Locate the cell with the specified text and output its (X, Y) center coordinate. 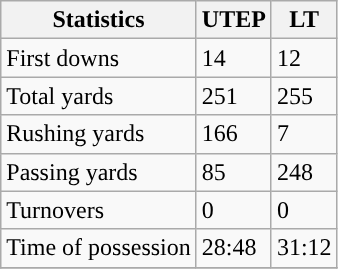
248 (304, 172)
85 (234, 172)
166 (234, 134)
Turnovers (99, 210)
Rushing yards (99, 134)
LT (304, 20)
Total yards (99, 96)
Statistics (99, 20)
255 (304, 96)
31:12 (304, 248)
251 (234, 96)
Passing yards (99, 172)
28:48 (234, 248)
12 (304, 58)
First downs (99, 58)
14 (234, 58)
UTEP (234, 20)
7 (304, 134)
Time of possession (99, 248)
